Extract the [x, y] coordinate from the center of the cell holding the provided text.  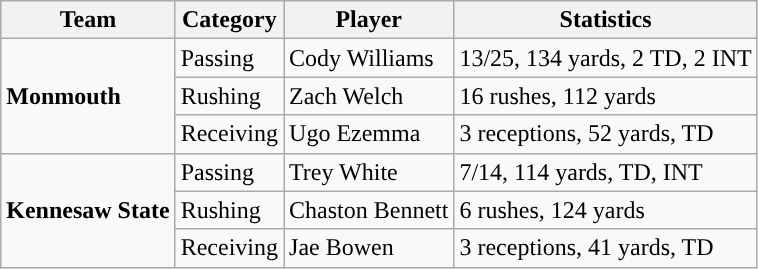
Ugo Ezemma [369, 134]
3 receptions, 52 yards, TD [606, 134]
Player [369, 20]
Chaston Bennett [369, 210]
6 rushes, 124 yards [606, 210]
13/25, 134 yards, 2 TD, 2 INT [606, 58]
16 rushes, 112 yards [606, 96]
Trey White [369, 172]
3 receptions, 41 yards, TD [606, 248]
7/14, 114 yards, TD, INT [606, 172]
Category [229, 20]
Kennesaw State [88, 210]
Team [88, 20]
Monmouth [88, 96]
Zach Welch [369, 96]
Jae Bowen [369, 248]
Statistics [606, 20]
Cody Williams [369, 58]
